Determine the (x, y) coordinate at the center of the cell enclosing the given text.  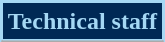
Technical staff (83, 22)
